Identify which cell holds the provided text, then report its (x, y) central coordinate. 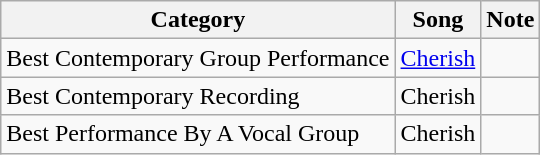
Song (438, 20)
Best Contemporary Group Performance (198, 58)
Note (510, 20)
Best Contemporary Recording (198, 96)
Category (198, 20)
Best Performance By A Vocal Group (198, 134)
